Determine the (X, Y) coordinate at the center of the cell enclosing the given text.  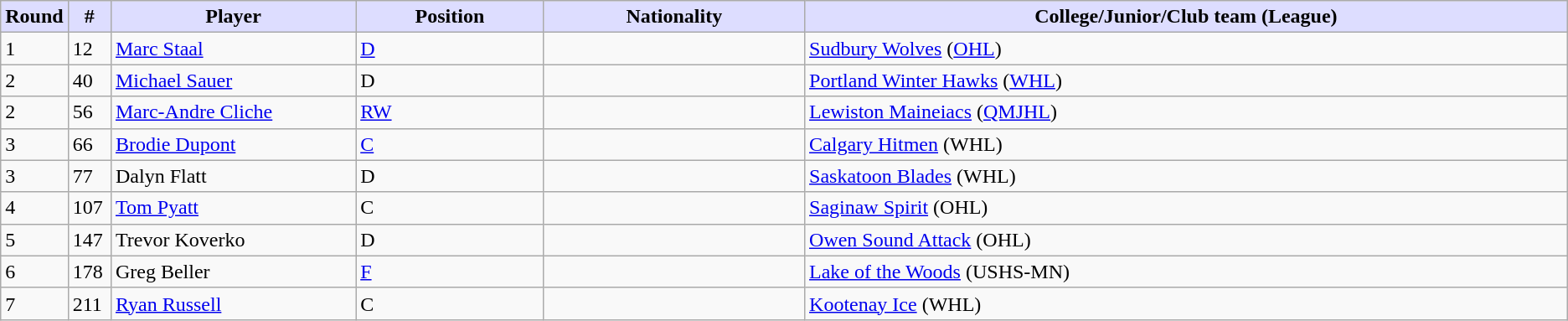
Sudbury Wolves (OHL) (1186, 49)
Owen Sound Attack (OHL) (1186, 240)
66 (89, 144)
Portland Winter Hawks (WHL) (1186, 80)
56 (89, 112)
6 (34, 272)
Brodie Dupont (233, 144)
178 (89, 272)
Kootenay Ice (WHL) (1186, 303)
F (450, 272)
RW (450, 112)
147 (89, 240)
# (89, 17)
Round (34, 17)
Marc Staal (233, 49)
Position (450, 17)
Greg Beller (233, 272)
12 (89, 49)
4 (34, 208)
Saskatoon Blades (WHL) (1186, 176)
5 (34, 240)
Tom Pyatt (233, 208)
7 (34, 303)
College/Junior/Club team (League) (1186, 17)
Player (233, 17)
1 (34, 49)
Calgary Hitmen (WHL) (1186, 144)
Nationality (673, 17)
77 (89, 176)
Dalyn Flatt (233, 176)
Lake of the Woods (USHS-MN) (1186, 272)
40 (89, 80)
Marc-Andre Cliche (233, 112)
Ryan Russell (233, 303)
211 (89, 303)
Saginaw Spirit (OHL) (1186, 208)
Lewiston Maineiacs (QMJHL) (1186, 112)
107 (89, 208)
Michael Sauer (233, 80)
Trevor Koverko (233, 240)
